Locate the cell with the specified text and output its (X, Y) center coordinate. 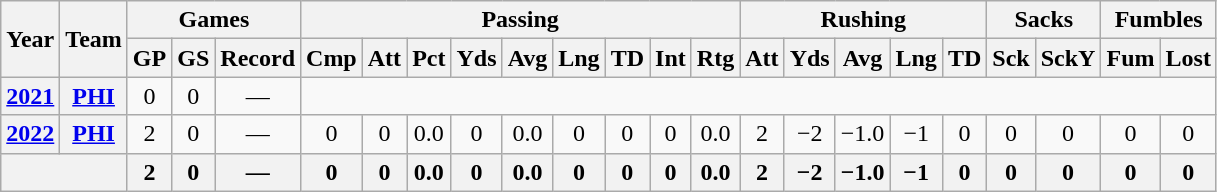
2021 (30, 96)
Rtg (715, 58)
SckY (1068, 58)
Team (94, 39)
Passing (520, 20)
Year (30, 39)
Fum (1130, 58)
Pct (429, 58)
Lost (1188, 58)
Sacks (1044, 20)
Games (214, 20)
Record (258, 58)
GS (194, 58)
GP (149, 58)
Fumbles (1158, 20)
Sck (1011, 58)
2022 (30, 134)
Cmp (332, 58)
Int (671, 58)
Rushing (864, 20)
